Return (x, y) of the center of cell containing provided text 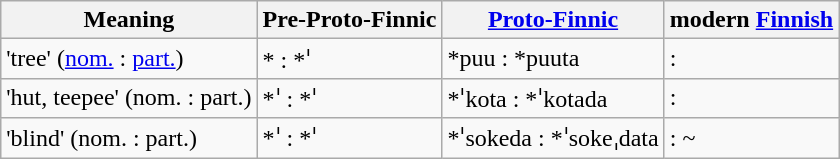
: ~ (751, 138)
'hut, teepee' (nom. : part.) (129, 98)
*ˈkota : *ˈkotada (553, 98)
*ˈsokeda : *ˈsokeˌdata (553, 138)
Pre-Proto-Finnic (350, 20)
'tree' (nom. : part.) (129, 59)
*puu : *puuta (553, 59)
modern Finnish (751, 20)
Proto-Finnic (553, 20)
Meaning (129, 20)
'blind' (nom. : part.) (129, 138)
* : *ˈ (350, 59)
